Extract the (X, Y) coordinate from the center of the cell holding the provided text.  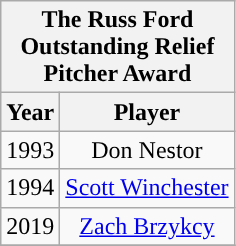
Player (147, 112)
Scott Winchester (147, 188)
The Russ Ford Outstanding Relief Pitcher Award (118, 47)
1993 (30, 150)
Zach Brzykcy (147, 226)
Don Nestor (147, 150)
Year (30, 112)
1994 (30, 188)
2019 (30, 226)
